Identify which cell holds the provided text, then report its [x, y] central coordinate. 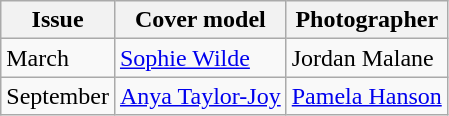
March [58, 58]
Jordan Malane [366, 58]
Sophie Wilde [200, 58]
Photographer [366, 20]
Anya Taylor-Joy [200, 96]
Pamela Hanson [366, 96]
Issue [58, 20]
Cover model [200, 20]
September [58, 96]
